Determine the [X, Y] coordinate at the center of the cell enclosing the given text.  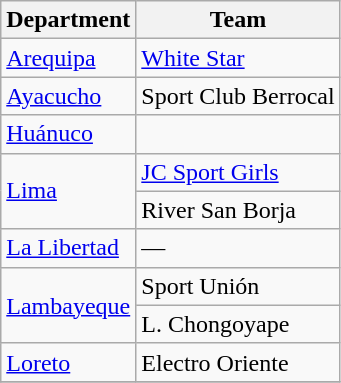
Team [238, 20]
— [238, 248]
L. Chongoyape [238, 324]
Ayacucho [68, 96]
JC Sport Girls [238, 172]
Arequipa [68, 58]
Sport Unión [238, 286]
Loreto [68, 362]
Sport Club Berrocal [238, 96]
Lambayeque [68, 305]
Huánuco [68, 134]
Department [68, 20]
Electro Oriente [238, 362]
River San Borja [238, 210]
Lima [68, 191]
La Libertad [68, 248]
White Star [238, 58]
